Capture the cell that displays the provided text and extract its (X, Y) central coordinate. 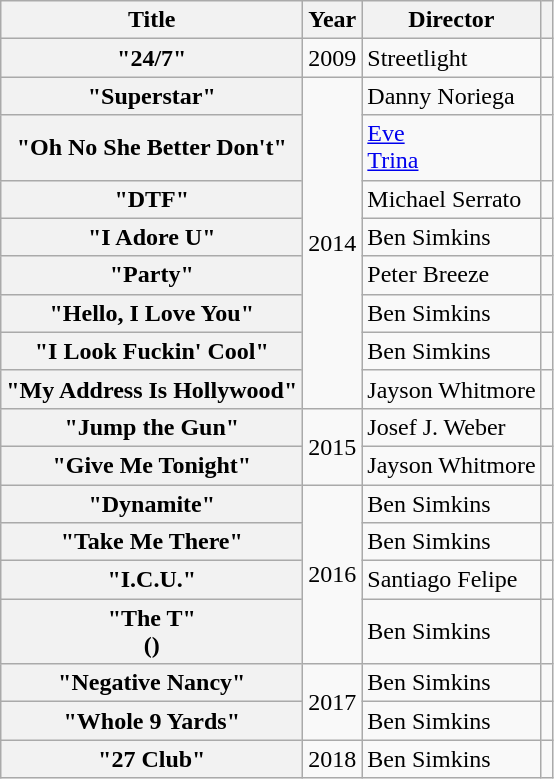
2017 (332, 702)
"Take Me There" (152, 542)
"The T"() (152, 632)
Santiago Felipe (452, 580)
"Oh No She Better Don't" (152, 148)
Danny Noriega (452, 96)
"Negative Nancy" (152, 683)
"27 Club" (152, 759)
"Jump the Gun" (152, 427)
"DTF" (152, 199)
"I.C.U." (152, 580)
2015 (332, 446)
"I Adore U" (152, 237)
"I Look Fuckin' Cool" (152, 351)
"Hello, I Love You" (152, 313)
"Dynamite" (152, 503)
Josef J. Weber (452, 427)
Year (332, 20)
"Whole 9 Yards" (152, 721)
2009 (332, 58)
"Party" (152, 275)
Streetlight (452, 58)
EveTrina (452, 148)
"My Address Is Hollywood" (152, 389)
Peter Breeze (452, 275)
2018 (332, 759)
"Give Me Tonight" (152, 465)
2014 (332, 243)
2016 (332, 574)
Title (152, 20)
Director (452, 20)
Michael Serrato (452, 199)
"Superstar" (152, 96)
"24/7" (152, 58)
